Locate the cell with the specified text and output its [x, y] center coordinate. 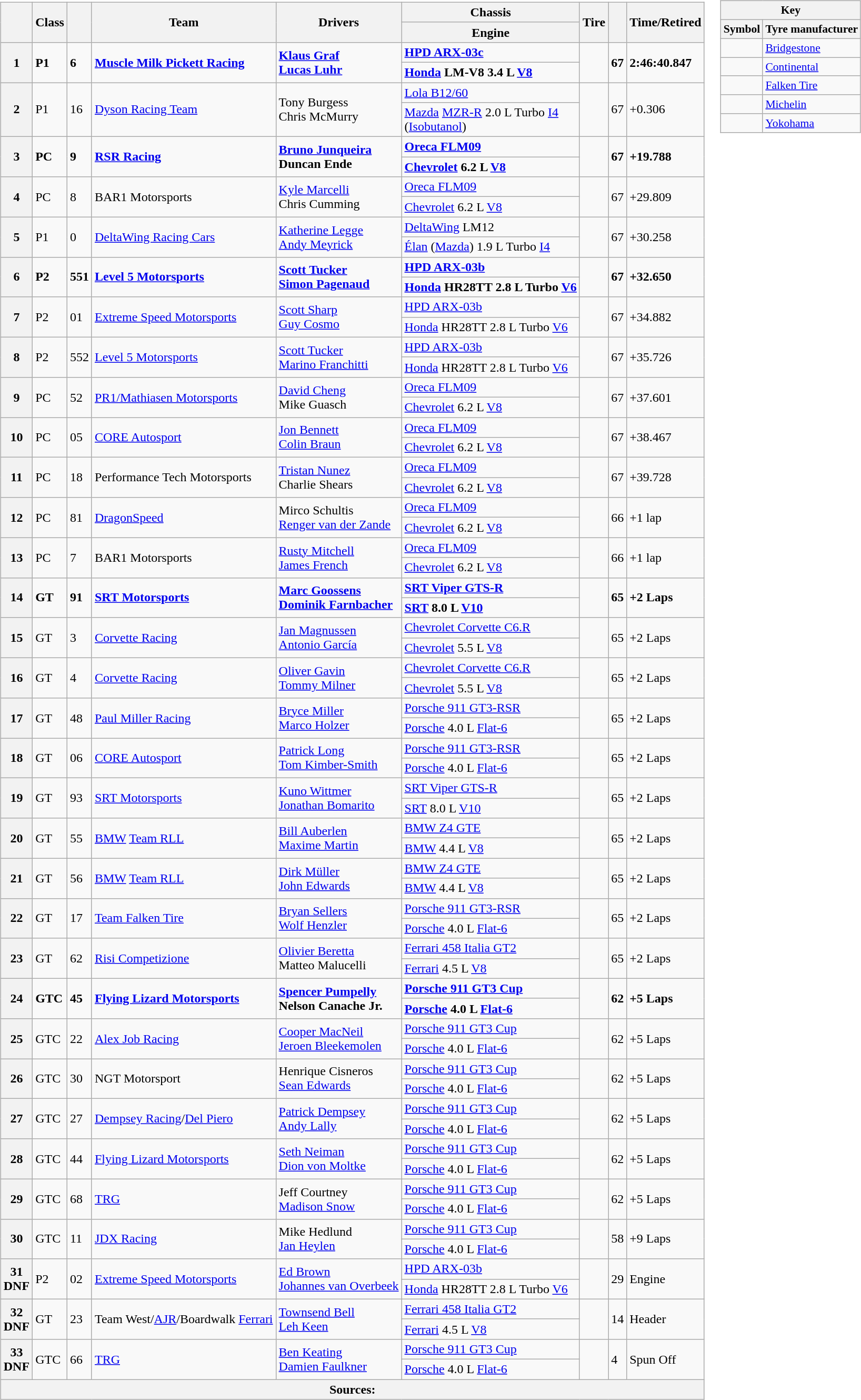
+34.882 [665, 317]
Drivers [339, 22]
26 [16, 1078]
Time/Retired [665, 22]
Cooper MacNeil Jeroen Bleekemolen [339, 1038]
+0.306 [665, 110]
Spencer Pumpelly Nelson Canache Jr. [339, 998]
Tony Burgess Chris McMurry [339, 110]
93 [79, 798]
31DNF [16, 1279]
1 [16, 62]
Paul Miller Racing [184, 718]
Jan Magnussen Antonio García [339, 638]
55 [79, 838]
+9 Laps [665, 1239]
52 [79, 397]
Scott Tucker Marino Franchitti [339, 357]
2 [16, 110]
Key [791, 11]
Yokohama [812, 123]
David Cheng Mike Guasch [339, 397]
HPD ARX-03c [490, 52]
+39.728 [665, 478]
552 [79, 357]
48 [79, 718]
0 [79, 237]
+35.726 [665, 357]
15 [16, 638]
10 [16, 437]
PR1/Mathiasen Motorsports [184, 397]
33DNF [16, 1359]
Olivier Beretta Matteo Malucelli [339, 958]
Tristan Nunez Charlie Shears [339, 478]
Class [50, 22]
05 [79, 437]
Jeff Courtney Madison Snow [339, 1199]
Sources: [353, 1389]
58 [618, 1239]
+37.601 [665, 397]
551 [79, 277]
32DNF [16, 1319]
Muscle Milk Pickett Racing [184, 62]
JDX Racing [184, 1239]
Bryan Sellers Wolf Henzler [339, 918]
19 [16, 798]
Jon Bennett Colin Braun [339, 437]
20 [16, 838]
Mike Hedlund Jan Heylen [339, 1239]
Katherine Legge Andy Meyrick [339, 237]
Klaus Graf Lucas Luhr [339, 62]
Honda LM-V8 3.4 L V8 [490, 72]
Ed Brown Johannes van Overbeek [339, 1279]
Scott Sharp Guy Cosmo [339, 317]
Bridgestone [812, 48]
RSR Racing [184, 157]
13 [16, 558]
+29.809 [665, 197]
Tyre manufacturer [812, 29]
Risi Competizione [184, 958]
DeltaWing LM12 [490, 227]
Team Falken Tire [184, 918]
25 [16, 1038]
Henrique Cisneros Sean Edwards [339, 1078]
01 [79, 317]
Dirk Müller John Edwards [339, 878]
Rusty Mitchell James French [339, 558]
68 [79, 1199]
44 [79, 1159]
Kyle Marcelli Chris Cumming [339, 197]
Bryce Miller Marco Holzer [339, 718]
Spun Off [665, 1359]
06 [79, 758]
DeltaWing Racing Cars [184, 237]
Falken Tire [812, 85]
Header [665, 1319]
+19.788 [665, 157]
Chassis [490, 12]
Ben Keating Damien Faulkner [339, 1359]
81 [79, 518]
Dyson Racing Team [184, 110]
Performance Tech Motorsports [184, 478]
+30.258 [665, 237]
Symbol [742, 29]
Bruno Junqueira Duncan Ende [339, 157]
Team [184, 22]
Patrick Dempsey Andy Lally [339, 1119]
56 [79, 878]
45 [79, 998]
Michelin [812, 104]
2:46:40.847 [665, 62]
Scott Tucker Simon Pagenaud [339, 277]
Seth Neiman Dion von Moltke [339, 1159]
Marc Goossens Dominik Farnbacher [339, 598]
DragonSpeed [184, 518]
Patrick Long Tom Kimber-Smith [339, 758]
Mazda MZR-R 2.0 L Turbo I4(Isobutanol) [490, 120]
12 [16, 518]
Bill Auberlen Maxime Martin [339, 838]
24 [16, 998]
Continental [812, 67]
Oliver Gavin Tommy Milner [339, 678]
Élan (Mazda) 1.9 L Turbo I4 [490, 247]
NGT Motorsport [184, 1078]
21 [16, 878]
Team West/AJR/Boardwalk Ferrari [184, 1319]
Lola B12/60 [490, 92]
+38.467 [665, 437]
Tire [594, 22]
Kuno Wittmer Jonathan Bomarito [339, 798]
Dempsey Racing/Del Piero [184, 1119]
28 [16, 1159]
Alex Job Racing [184, 1038]
91 [79, 598]
02 [79, 1279]
Townsend Bell Leh Keen [339, 1319]
Mirco Schultis Renger van der Zande [339, 518]
5 [16, 237]
+32.650 [665, 277]
